Identify which cell holds the provided text, then report its (x, y) central coordinate. 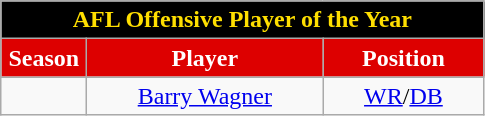
Season (44, 58)
AFL Offensive Player of the Year (242, 20)
Player (205, 58)
WR/DB (404, 96)
Position (404, 58)
Barry Wagner (205, 96)
